Provide the (X, Y) coordinate of the cell's center where the given text is located.  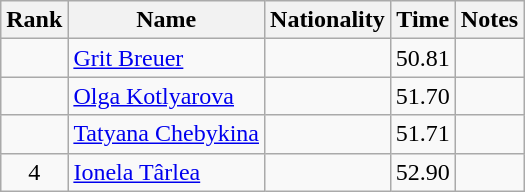
Name (166, 20)
52.90 (422, 172)
Olga Kotlyarova (166, 96)
Time (422, 20)
Tatyana Chebykina (166, 134)
51.71 (422, 134)
Grit Breuer (166, 58)
50.81 (422, 58)
Ionela Târlea (166, 172)
Rank (34, 20)
Nationality (328, 20)
Notes (489, 20)
4 (34, 172)
51.70 (422, 96)
